Find where the given text appears and provide that cell's center as (x, y) coordinate. 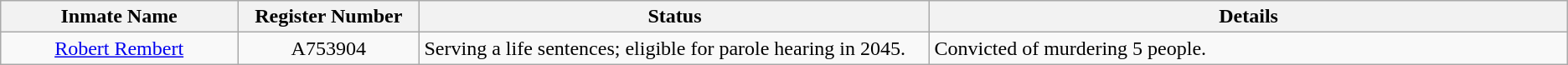
Serving a life sentences; eligible for parole hearing in 2045. (675, 48)
Register Number (328, 17)
Details (1248, 17)
A753904 (328, 48)
Status (675, 17)
Inmate Name (119, 17)
Convicted of murdering 5 people. (1248, 48)
Robert Rembert (119, 48)
